Provide the (x, y) coordinate of the cell's center where the given text is located.  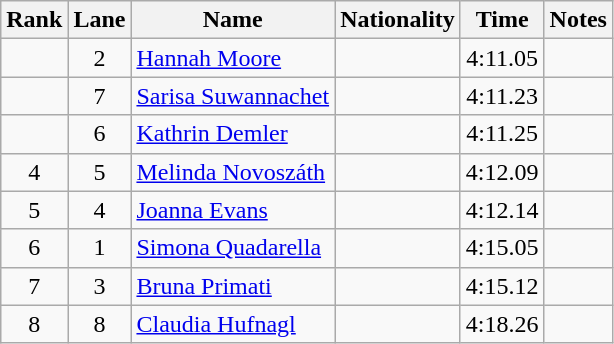
Notes (578, 20)
Kathrin Demler (233, 134)
Nationality (398, 20)
3 (100, 286)
4:11.25 (502, 134)
4:15.05 (502, 248)
4:11.05 (502, 58)
Lane (100, 20)
4:11.23 (502, 96)
Name (233, 20)
2 (100, 58)
Time (502, 20)
Melinda Novoszáth (233, 172)
4:15.12 (502, 286)
Hannah Moore (233, 58)
1 (100, 248)
Bruna Primati (233, 286)
Sarisa Suwannachet (233, 96)
4:18.26 (502, 324)
Claudia Hufnagl (233, 324)
4:12.14 (502, 210)
Joanna Evans (233, 210)
Simona Quadarella (233, 248)
Rank (34, 20)
4:12.09 (502, 172)
